Capture the cell that displays the provided text and extract its [x, y] central coordinate. 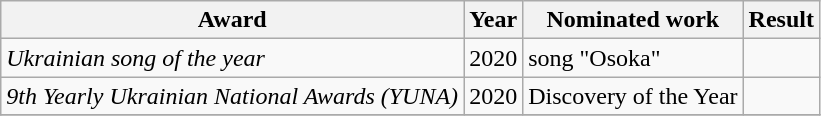
song "Osoka" [633, 58]
9th Yearly Ukrainian National Awards (YUNA) [232, 96]
Award [232, 20]
Nominated work [633, 20]
Discovery of the Year [633, 96]
Ukrainian song of the year [232, 58]
Result [781, 20]
Year [494, 20]
